Pinpoint the cell where the given text exists, returning its (X, Y) midpoint coordinate. 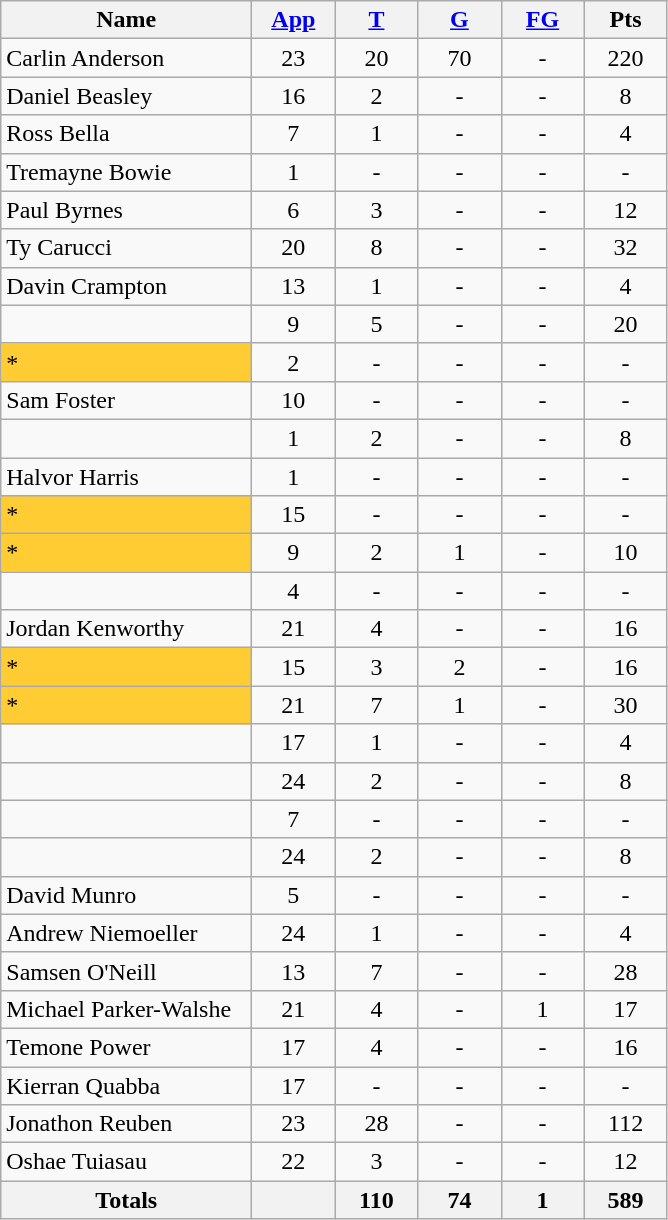
App (294, 20)
Kierran Quabba (126, 1085)
220 (626, 58)
30 (626, 705)
110 (376, 1200)
Samsen O'Neill (126, 971)
Ty Carucci (126, 248)
Halvor Harris (126, 477)
Jordan Kenworthy (126, 629)
6 (294, 210)
112 (626, 1124)
Carlin Anderson (126, 58)
Sam Foster (126, 400)
Daniel Beasley (126, 96)
Temone Power (126, 1047)
Davin Crampton (126, 286)
Jonathon Reuben (126, 1124)
David Munro (126, 895)
Pts (626, 20)
FG (542, 20)
22 (294, 1162)
Name (126, 20)
Paul Byrnes (126, 210)
Michael Parker-Walshe (126, 1009)
Tremayne Bowie (126, 172)
T (376, 20)
74 (460, 1200)
G (460, 20)
32 (626, 248)
Totals (126, 1200)
70 (460, 58)
589 (626, 1200)
Andrew Niemoeller (126, 933)
Oshae Tuiasau (126, 1162)
Ross Bella (126, 134)
